For the text-containing cell, return its midpoint in [X, Y] coordinate format. 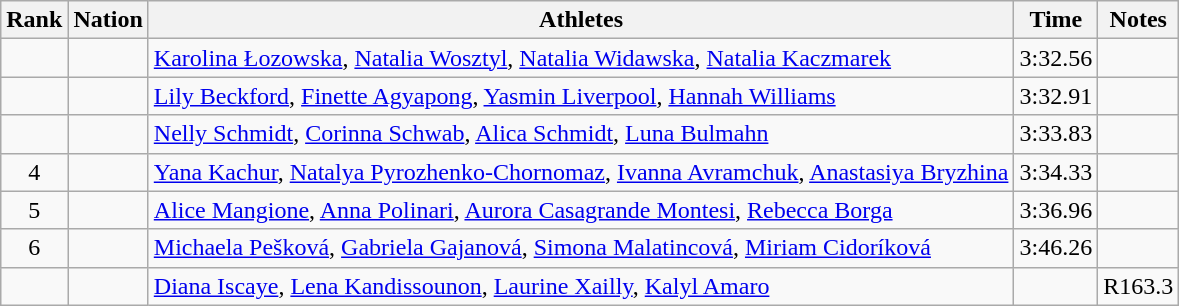
Notes [1138, 20]
4 [34, 172]
3:46.26 [1056, 248]
Diana Iscaye, Lena Kandissounon, Laurine Xailly, Kalyl Amaro [581, 286]
Lily Beckford, Finette Agyapong, Yasmin Liverpool, Hannah Williams [581, 96]
R163.3 [1138, 286]
3:34.33 [1056, 172]
5 [34, 210]
3:32.56 [1056, 58]
Athletes [581, 20]
Nelly Schmidt, Corinna Schwab, Alica Schmidt, Luna Bulmahn [581, 134]
Rank [34, 20]
6 [34, 248]
3:33.83 [1056, 134]
3:32.91 [1056, 96]
Yana Kachur, Natalya Pyrozhenko-Chornomaz, Ivanna Avramchuk, Anastasiya Bryzhina [581, 172]
Alice Mangione, Anna Polinari, Aurora Casagrande Montesi, Rebecca Borga [581, 210]
3:36.96 [1056, 210]
Karolina Łozowska, Natalia Wosztyl, Natalia Widawska, Natalia Kaczmarek [581, 58]
Time [1056, 20]
Michaela Pešková, Gabriela Gajanová, Simona Malatincová, Miriam Cidoríková [581, 248]
Nation [108, 20]
